Return [X, Y] of the center of cell containing provided text 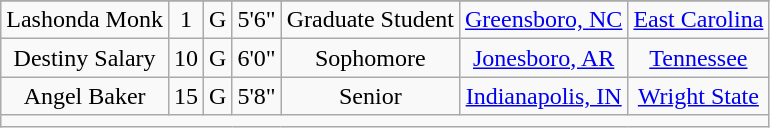
10 [186, 58]
5'6" [256, 20]
Angel Baker [85, 96]
Destiny Salary [85, 58]
Lashonda Monk [85, 20]
6'0" [256, 58]
1 [186, 20]
Jonesboro, AR [543, 58]
Graduate Student [370, 20]
Tennessee [698, 58]
East Carolina [698, 20]
Senior [370, 96]
Greensboro, NC [543, 20]
5'8" [256, 96]
Wright State [698, 96]
15 [186, 96]
Indianapolis, IN [543, 96]
Sophomore [370, 58]
